Provide the (x, y) coordinate of the cell's center where the given text is located.  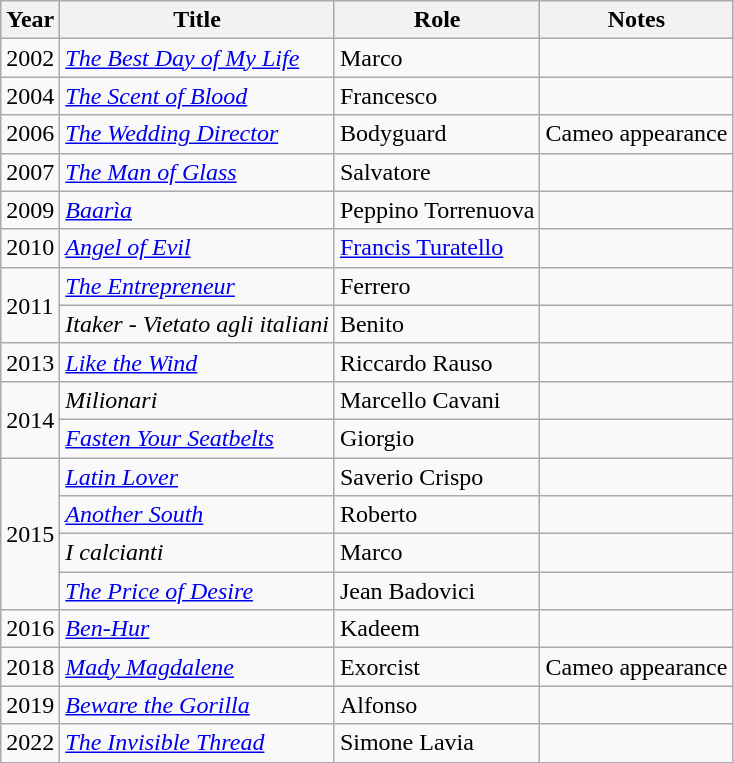
Kadeem (437, 629)
Like the Wind (198, 362)
Riccardo Rauso (437, 362)
The Entrepreneur (198, 286)
The Man of Glass (198, 172)
2011 (30, 305)
Latin Lover (198, 477)
Ben-Hur (198, 629)
The Invisible Thread (198, 743)
2007 (30, 172)
The Best Day of My Life (198, 58)
2022 (30, 743)
Angel of Evil (198, 248)
The Price of Desire (198, 591)
Fasten Your Seatbelts (198, 438)
Bodyguard (437, 134)
2016 (30, 629)
Exorcist (437, 667)
Baarìa (198, 210)
Giorgio (437, 438)
2015 (30, 534)
Salvatore (437, 172)
Role (437, 20)
Notes (636, 20)
Benito (437, 324)
2019 (30, 705)
I calcianti (198, 553)
The Scent of Blood (198, 96)
Saverio Crispo (437, 477)
Year (30, 20)
2009 (30, 210)
Milionari (198, 400)
Alfonso (437, 705)
Francesco (437, 96)
2006 (30, 134)
Title (198, 20)
Peppino Torrenuova (437, 210)
2013 (30, 362)
2004 (30, 96)
Simone Lavia (437, 743)
2010 (30, 248)
Beware the Gorilla (198, 705)
The Wedding Director (198, 134)
Ferrero (437, 286)
Mady Magdalene (198, 667)
2014 (30, 419)
2002 (30, 58)
Francis Turatello (437, 248)
Roberto (437, 515)
Marcello Cavani (437, 400)
Another South (198, 515)
Jean Badovici (437, 591)
2018 (30, 667)
Itaker - Vietato agli italiani (198, 324)
